Output the (x, y) coordinate of the center of the cell containing the given text.  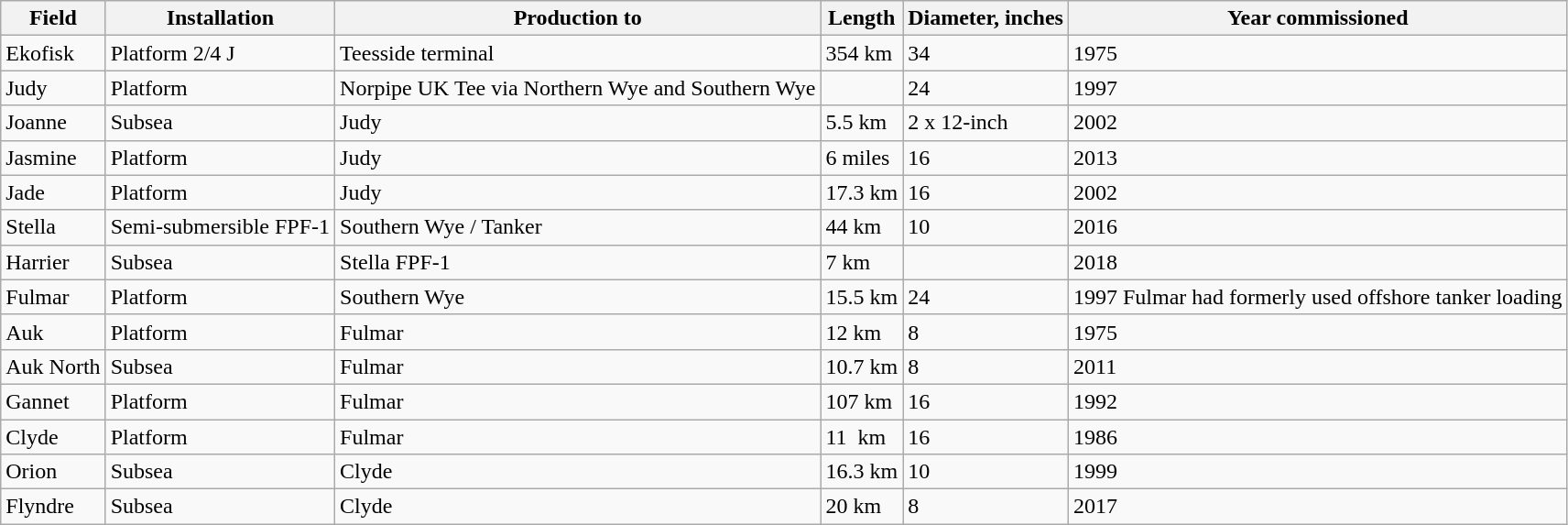
16.3 km (862, 472)
2016 (1317, 227)
Teesside terminal (578, 53)
Production to (578, 18)
1999 (1317, 472)
44 km (862, 227)
11 km (862, 437)
Auk North (53, 366)
Installation (220, 18)
6 miles (862, 158)
Gannet (53, 401)
Jade (53, 192)
Orion (53, 472)
Year commissioned (1317, 18)
5.5 km (862, 123)
Stella FPF-1 (578, 262)
354 km (862, 53)
7 km (862, 262)
1992 (1317, 401)
Field (53, 18)
Jasmine (53, 158)
2 x 12-inch (985, 123)
2017 (1317, 507)
2011 (1317, 366)
Platform 2/4 J (220, 53)
2013 (1317, 158)
Auk (53, 332)
Harrier (53, 262)
Southern Wye (578, 297)
1997 Fulmar had formerly used offshore tanker loading (1317, 297)
12 km (862, 332)
Diameter, inches (985, 18)
Joanne (53, 123)
20 km (862, 507)
Norpipe UK Tee via Northern Wye and Southern Wye (578, 88)
17.3 km (862, 192)
Flyndre (53, 507)
10.7 km (862, 366)
2018 (1317, 262)
107 km (862, 401)
Stella (53, 227)
Ekofisk (53, 53)
Semi-submersible FPF-1 (220, 227)
Length (862, 18)
1997 (1317, 88)
34 (985, 53)
Southern Wye / Tanker (578, 227)
1986 (1317, 437)
15.5 km (862, 297)
